Capture the cell that displays the provided text and extract its [x, y] central coordinate. 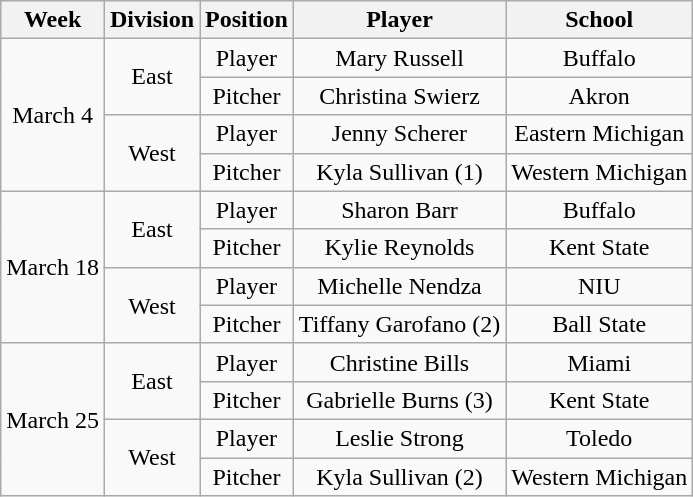
Week [53, 20]
Christina Swierz [399, 96]
School [600, 20]
NIU [600, 286]
Akron [600, 96]
Kyla Sullivan (2) [399, 477]
Jenny Scherer [399, 134]
Miami [600, 362]
Gabrielle Burns (3) [399, 400]
March 4 [53, 115]
March 25 [53, 419]
Michelle Nendza [399, 286]
Tiffany Garofano (2) [399, 324]
Leslie Strong [399, 438]
Division [152, 20]
March 18 [53, 267]
Kylie Reynolds [399, 248]
Kyla Sullivan (1) [399, 172]
Toledo [600, 438]
Sharon Barr [399, 210]
Christine Bills [399, 362]
Position [247, 20]
Eastern Michigan [600, 134]
Mary Russell [399, 58]
Ball State [600, 324]
